Extract the (x, y) coordinate from the center of the cell holding the provided text.  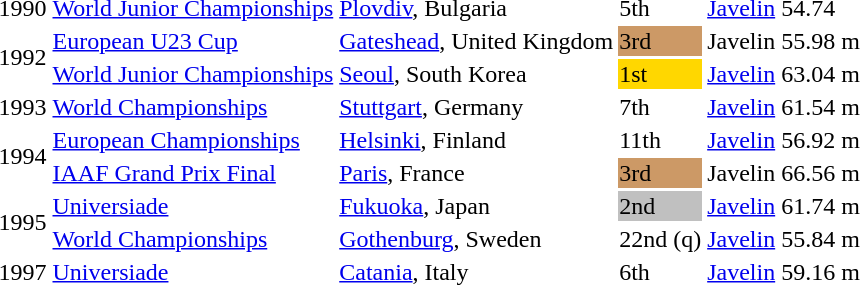
Helsinki, Finland (476, 140)
Gothenburg, Sweden (476, 239)
Gateshead, United Kingdom (476, 41)
Universiade (193, 206)
22nd (q) (660, 239)
World Junior Championships (193, 74)
European U23 Cup (193, 41)
Paris, France (476, 173)
11th (660, 140)
1st (660, 74)
Fukuoka, Japan (476, 206)
7th (660, 107)
IAAF Grand Prix Final (193, 173)
Stuttgart, Germany (476, 107)
European Championships (193, 140)
2nd (660, 206)
Seoul, South Korea (476, 74)
